Search for the cell housing the specified text and yield its [X, Y] center coordinate. 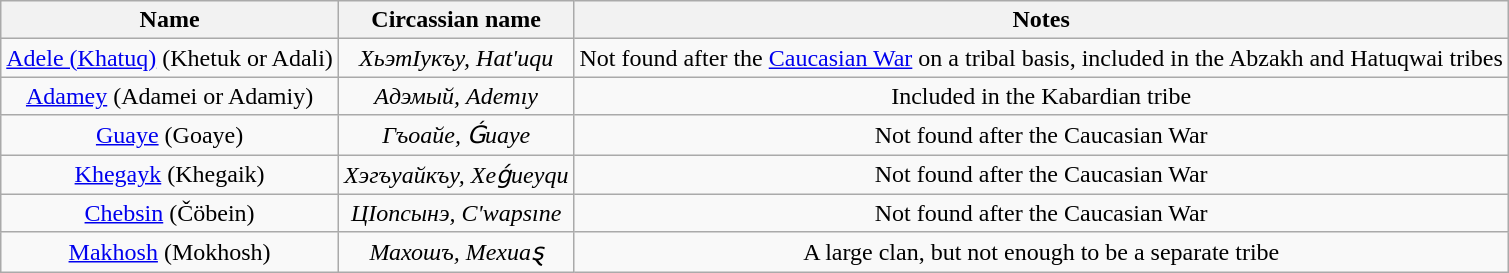
Махошъ, Mexuaȿ [456, 252]
Adele (Khatuq) (Khetuk or Adali) [170, 58]
ЦIопсынэ, C'wapsıne [456, 213]
Circassian name [456, 20]
ХьэтIукъу, Hat'uqu [456, 58]
Гъоайе, Ǵuaye [456, 135]
Makhosh (Mokhosh) [170, 252]
Guaye (Goaye) [170, 135]
Chebsin (Čöbein) [170, 213]
Not found after the Caucasian War on a tribal basis, included in the Abzakh and Hatuqwai tribes [1041, 58]
Адэмый, Ademıy [456, 96]
A large clan, but not enough to be a separate tribe [1041, 252]
Хэгъуайкъу, Xeǵueyqu [456, 174]
Adamey (Adamei or Adamiy) [170, 96]
Khegayk (Khegaik) [170, 174]
Included in the Kabardian tribe [1041, 96]
Name [170, 20]
Notes [1041, 20]
